Provide the [X, Y] coordinate of the cell's center where the given text is located.  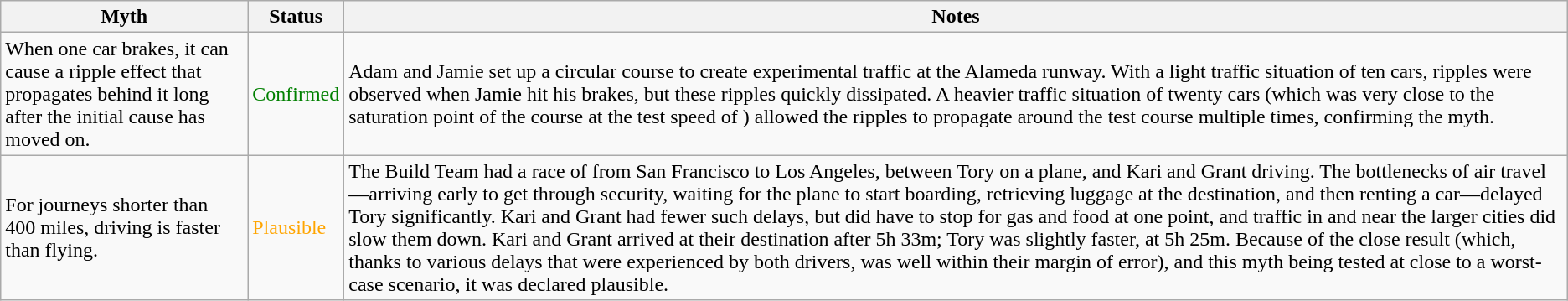
Plausible [297, 228]
When one car brakes, it can cause a ripple effect that propagates behind it long after the initial cause has moved on. [124, 94]
Myth [124, 17]
Notes [957, 17]
Confirmed [297, 94]
Status [297, 17]
For journeys shorter than 400 miles, driving is faster than flying. [124, 228]
